Identify which cell holds the provided text, then report its (X, Y) central coordinate. 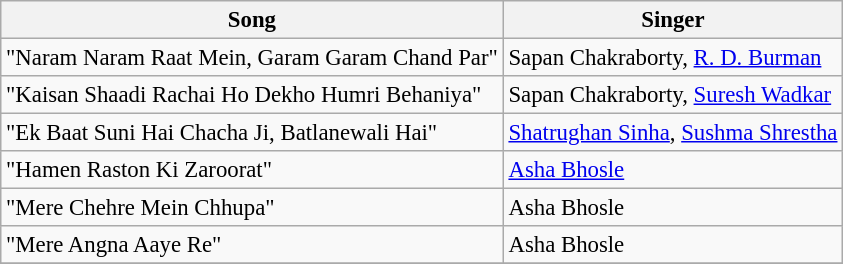
"Mere Angna Aaye Re" (252, 245)
"Naram Naram Raat Mein, Garam Garam Chand Par" (252, 58)
"Ek Baat Suni Hai Chacha Ji, Batlanewali Hai" (252, 133)
"Hamen Raston Ki Zaroorat" (252, 170)
"Mere Chehre Mein Chhupa" (252, 208)
Song (252, 20)
Sapan Chakraborty, Suresh Wadkar (673, 95)
Singer (673, 20)
Sapan Chakraborty, R. D. Burman (673, 58)
Shatrughan Sinha, Sushma Shrestha (673, 133)
"Kaisan Shaadi Rachai Ho Dekho Humri Behaniya" (252, 95)
